Determine the [X, Y] coordinate at the center of the cell enclosing the given text.  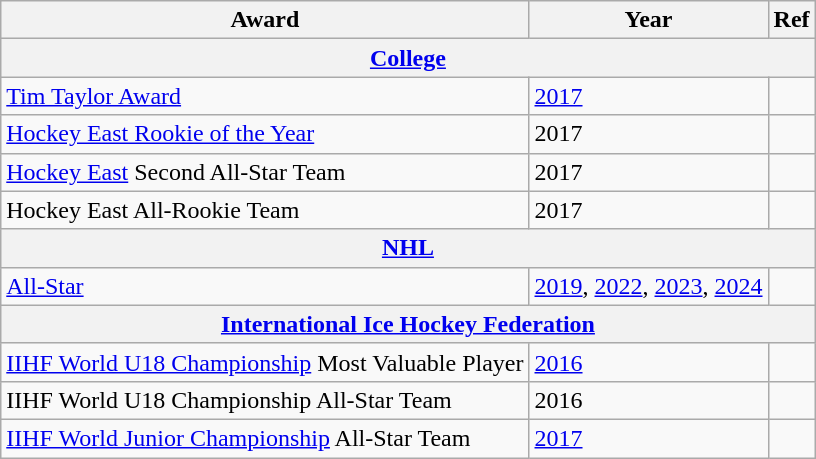
Hockey East Second All-Star Team [265, 172]
IIHF World U18 Championship All-Star Team [265, 400]
College [408, 58]
IIHF World Junior Championship All-Star Team [265, 438]
NHL [408, 248]
IIHF World U18 Championship Most Valuable Player [265, 362]
International Ice Hockey Federation [408, 324]
Tim Taylor Award [265, 96]
All-Star [265, 286]
Year [648, 20]
Award [265, 20]
Hockey East All-Rookie Team [265, 210]
Hockey East Rookie of the Year [265, 134]
Ref [792, 20]
2019, 2022, 2023, 2024 [648, 286]
